Capture the cell that displays the provided text and extract its [x, y] central coordinate. 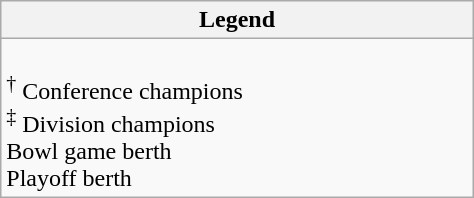
† Conference champions ‡ Division champions Bowl game berth Playoff berth [237, 118]
Legend [237, 20]
